Extract the [X, Y] coordinate from the center of the cell holding the provided text.  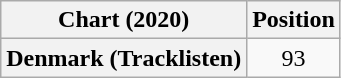
Chart (2020) [124, 20]
93 [294, 58]
Position [294, 20]
Denmark (Tracklisten) [124, 58]
